Pinpoint the cell where the given text exists, returning its [X, Y] midpoint coordinate. 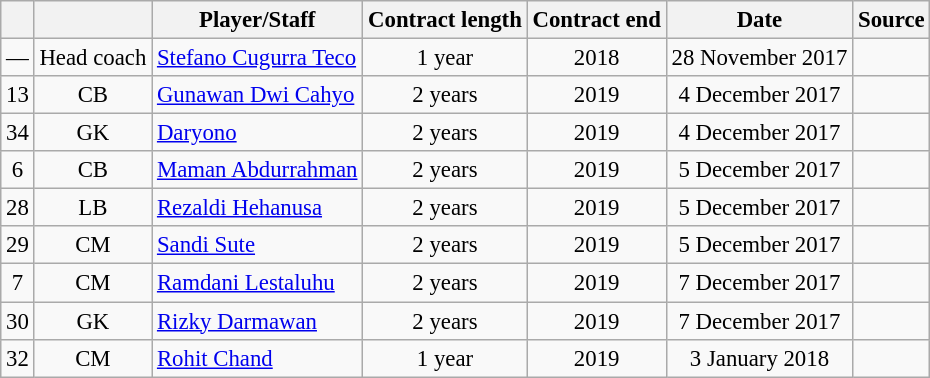
28 [18, 208]
30 [18, 321]
Date [759, 20]
Contract length [445, 20]
32 [18, 358]
Player/Staff [258, 20]
13 [18, 95]
3 January 2018 [759, 358]
Rizky Darmawan [258, 321]
Sandi Sute [258, 245]
Daryono [258, 133]
Head coach [92, 58]
6 [18, 170]
28 November 2017 [759, 58]
2018 [596, 58]
7 [18, 283]
Gunawan Dwi Cahyo [258, 95]
29 [18, 245]
Stefano Cugurra Teco [258, 58]
LB [92, 208]
Maman Abdurrahman [258, 170]
Rohit Chand [258, 358]
Source [892, 20]
Contract end [596, 20]
Ramdani Lestaluhu [258, 283]
— [18, 58]
Rezaldi Hehanusa [258, 208]
34 [18, 133]
